Return [X, Y] of the center of cell containing provided text 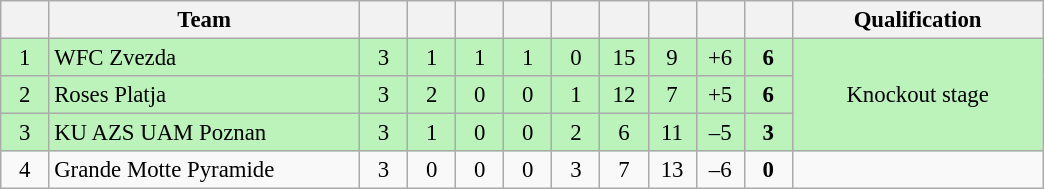
12 [624, 95]
13 [672, 170]
KU AZS UAM Poznan [204, 133]
–5 [720, 133]
+5 [720, 95]
Team [204, 20]
11 [672, 133]
4 [25, 170]
–6 [720, 170]
Grande Motte Pyramide [204, 170]
9 [672, 58]
Knockout stage [918, 96]
WFC Zvezda [204, 58]
Roses Platja [204, 95]
Qualification [918, 20]
+6 [720, 58]
15 [624, 58]
